Determine the (X, Y) coordinate at the center of the cell enclosing the given text.  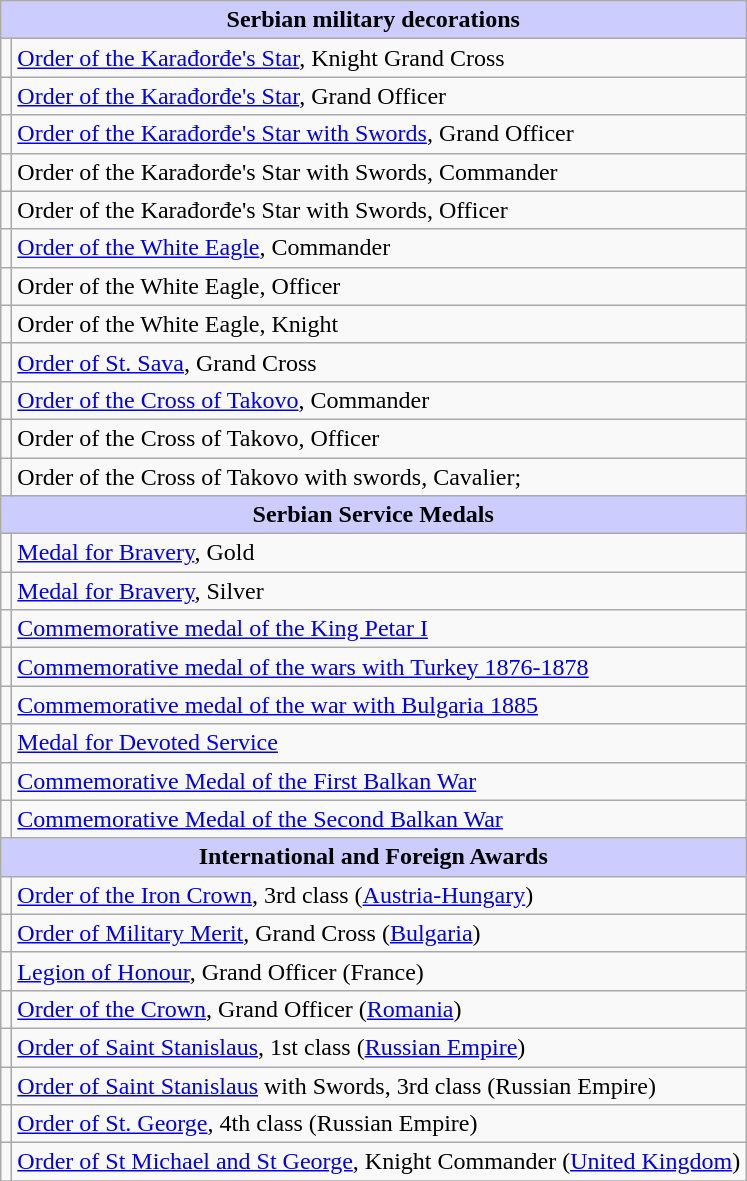
Order of the Iron Crown, 3rd class (Austria-Hungary) (379, 895)
Serbian military decorations (374, 20)
Commemorative medal of the King Petar I (379, 629)
International and Foreign Awards (374, 857)
Serbian Service Medals (374, 515)
Order of the Cross of Takovo, Commander (379, 400)
Order of the Karađorđe's Star with Swords, Grand Officer (379, 134)
Commemorative Medal of the First Balkan War (379, 781)
Order of the White Eagle, Commander (379, 248)
Order of Military Merit, Grand Cross (Bulgaria) (379, 933)
Order of the Crown, Grand Officer (Romania) (379, 1009)
Order of the Cross of Takovo with swords, Cavalier; (379, 477)
Commemorative Medal of the Second Balkan War (379, 819)
Order of Saint Stanislaus with Swords, 3rd class (Russian Empire) (379, 1085)
Order of the Cross of Takovo, Officer (379, 438)
Order of the Karađorđe's Star with Swords, Officer (379, 210)
Commemorative medal of the war with Bulgaria 1885 (379, 705)
Order of the White Eagle, Officer (379, 286)
Order of St. Sava, Grand Cross (379, 362)
Order of St. George, 4th class (Russian Empire) (379, 1124)
Medal for Bravery, Silver (379, 591)
Commemorative medal of the wars with Turkey 1876-1878 (379, 667)
Legion of Honour, Grand Officer (France) (379, 971)
Medal for Devoted Service (379, 743)
Order of Saint Stanislaus, 1st class (Russian Empire) (379, 1047)
Order of the White Eagle, Knight (379, 324)
Order of the Karađorđe's Star with Swords, Commander (379, 172)
Medal for Bravery, Gold (379, 553)
Order of the Karađorđe's Star, Knight Grand Cross (379, 58)
Order of St Michael and St George, Knight Commander (United Kingdom) (379, 1162)
Order of the Karađorđe's Star, Grand Officer (379, 96)
